Capture the cell that displays the provided text and extract its [x, y] central coordinate. 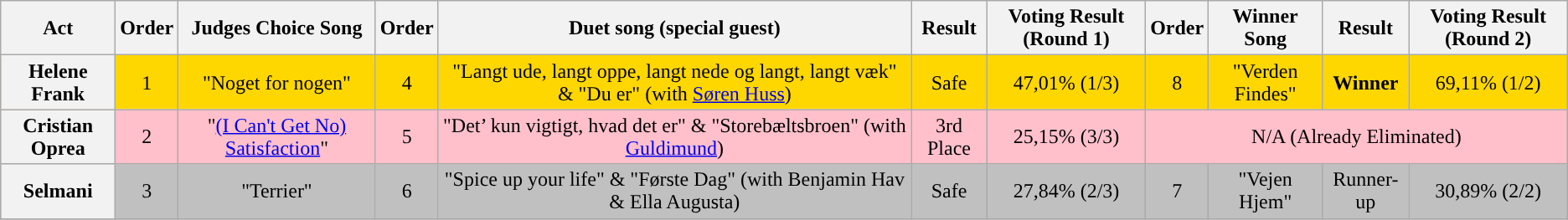
N/A (Already Eliminated) [1357, 137]
"Terrier" [276, 191]
27,84% (2/3) [1065, 191]
6 [407, 191]
4 [407, 82]
Winner [1365, 82]
Runner-up [1365, 191]
1 [147, 82]
"Spice up your life" & "Første Dag" (with Benjamin Hav & Ella Augusta) [674, 191]
"Vejen Hjem" [1266, 191]
Judges Choice Song [276, 28]
3rd Place [950, 137]
25,15% (3/3) [1065, 137]
Act [59, 28]
Selmani [59, 191]
"(I Can't Get No) Satisfaction" [276, 137]
69,11% (1/2) [1488, 82]
5 [407, 137]
"Det’ kun vigtigt, hvad det er" & "Storebæltsbroen" (with Guldimund) [674, 137]
Duet song (special guest) [674, 28]
"Verden Findes" [1266, 82]
Winner Song [1266, 28]
7 [1178, 191]
"Noget for nogen" [276, 82]
Helene Frank [59, 82]
Voting Result (Round 1) [1065, 28]
3 [147, 191]
8 [1178, 82]
30,89% (2/2) [1488, 191]
Voting Result (Round 2) [1488, 28]
"Langt ude, langt oppe, langt nede og langt, langt væk" & "Du er" (with Søren Huss) [674, 82]
Cristian Oprea [59, 137]
2 [147, 137]
47,01% (1/3) [1065, 82]
